For the text-containing cell, return its midpoint in [x, y] coordinate format. 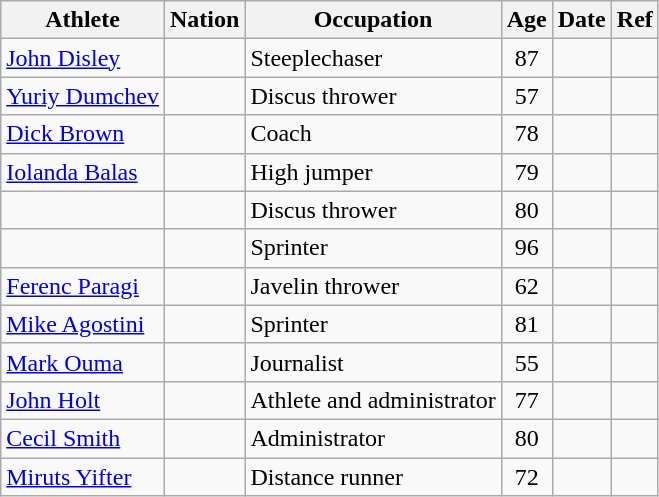
Mark Ouma [83, 362]
Mike Agostini [83, 324]
John Disley [83, 58]
Nation [204, 20]
79 [526, 172]
Miruts Yifter [83, 477]
Occupation [373, 20]
77 [526, 400]
Yuriy Dumchev [83, 96]
Cecil Smith [83, 438]
Distance runner [373, 477]
High jumper [373, 172]
96 [526, 248]
Athlete and administrator [373, 400]
87 [526, 58]
Steeplechaser [373, 58]
John Holt [83, 400]
Age [526, 20]
Coach [373, 134]
Administrator [373, 438]
72 [526, 477]
62 [526, 286]
Journalist [373, 362]
Ferenc Paragi [83, 286]
Athlete [83, 20]
Date [582, 20]
Javelin thrower [373, 286]
Dick Brown [83, 134]
78 [526, 134]
Ref [634, 20]
Iolanda Balas [83, 172]
81 [526, 324]
57 [526, 96]
55 [526, 362]
